Identify which cell holds the provided text, then report its [X, Y] central coordinate. 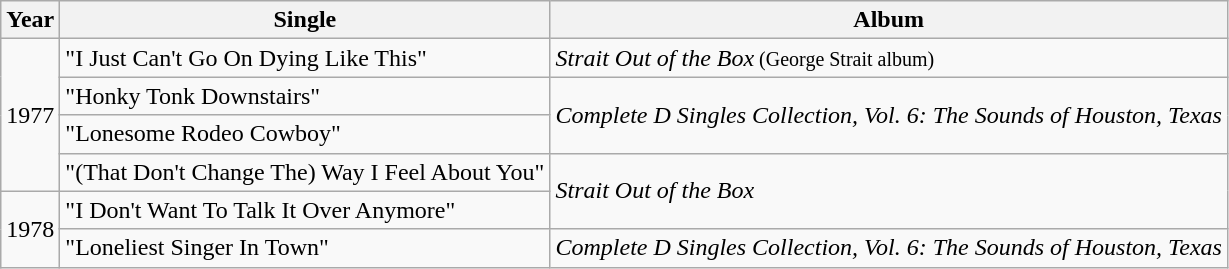
Single [305, 20]
"Lonesome Rodeo Cowboy" [305, 134]
1977 [30, 115]
"I Don't Want To Talk It Over Anymore" [305, 210]
"(That Don't Change The) Way I Feel About You" [305, 172]
Strait Out of the Box [888, 191]
Strait Out of the Box (George Strait album) [888, 58]
1978 [30, 229]
"I Just Can't Go On Dying Like This" [305, 58]
Album [888, 20]
"Loneliest Singer In Town" [305, 248]
Year [30, 20]
"Honky Tonk Downstairs" [305, 96]
